Scan for the cell matching the given text and deliver its (X, Y) coordinate at center. 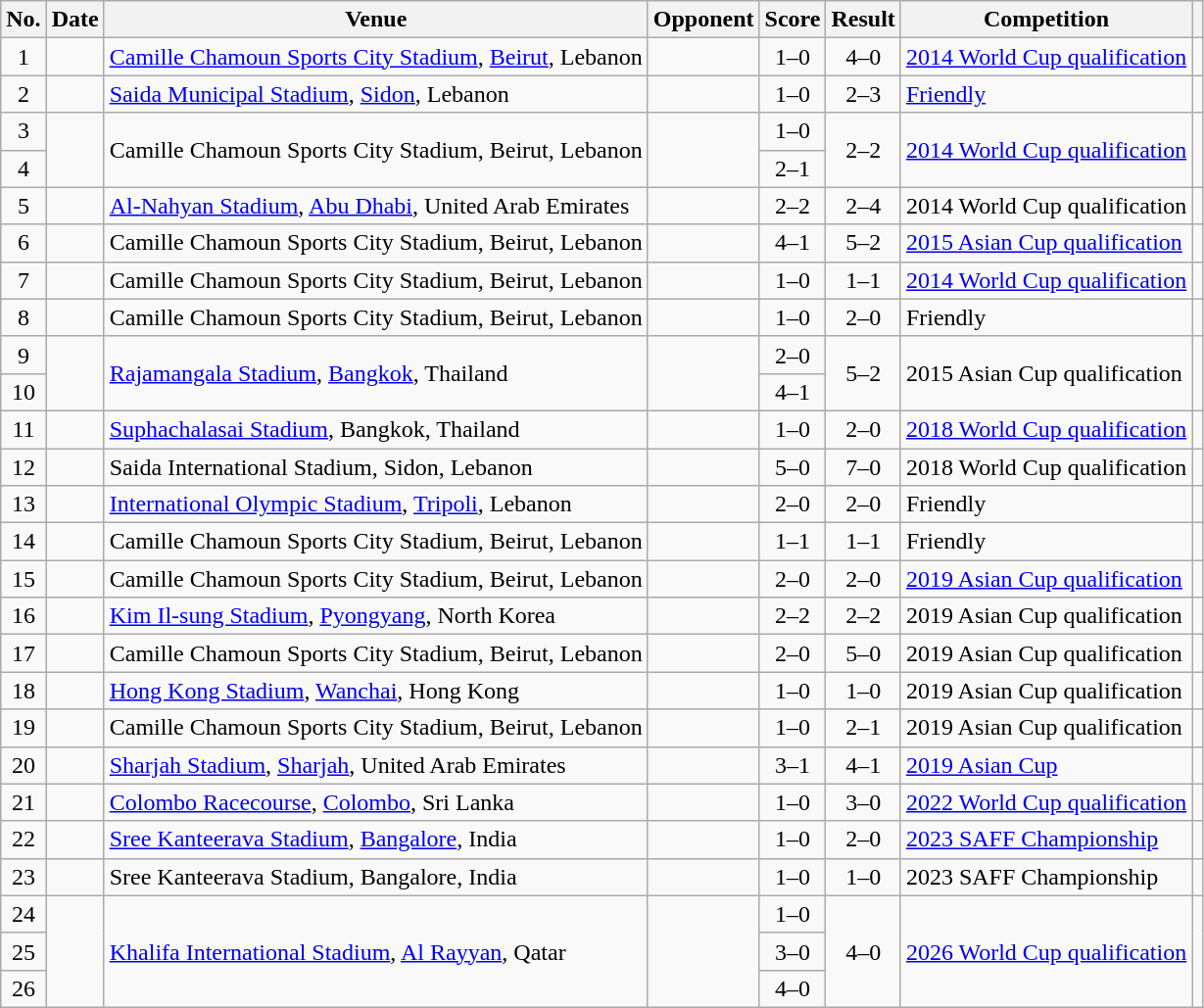
2–3 (863, 94)
Score (793, 20)
20 (24, 765)
Saida Municipal Stadium, Sidon, Lebanon (376, 94)
Saida International Stadium, Sidon, Lebanon (376, 467)
Suphachalasai Stadium, Bangkok, Thailand (376, 429)
Kim Il-sung Stadium, Pyongyang, North Korea (376, 616)
Rajamangala Stadium, Bangkok, Thailand (376, 373)
5 (24, 206)
24 (24, 914)
2–4 (863, 206)
2019 Asian Cup (1046, 765)
Opponent (703, 20)
7–0 (863, 467)
23 (24, 877)
17 (24, 653)
Competition (1046, 20)
18 (24, 691)
Result (863, 20)
Sharjah Stadium, Sharjah, United Arab Emirates (376, 765)
26 (24, 988)
19 (24, 728)
3–1 (793, 765)
Al-Nahyan Stadium, Abu Dhabi, United Arab Emirates (376, 206)
No. (24, 20)
11 (24, 429)
15 (24, 579)
3 (24, 131)
21 (24, 802)
25 (24, 951)
4 (24, 168)
Venue (376, 20)
International Olympic Stadium, Tripoli, Lebanon (376, 504)
6 (24, 243)
Khalifa International Stadium, Al Rayyan, Qatar (376, 951)
10 (24, 392)
13 (24, 504)
14 (24, 542)
Colombo Racecourse, Colombo, Sri Lanka (376, 802)
2022 World Cup qualification (1046, 802)
22 (24, 840)
16 (24, 616)
9 (24, 355)
1 (24, 57)
2026 World Cup qualification (1046, 951)
2 (24, 94)
Hong Kong Stadium, Wanchai, Hong Kong (376, 691)
Date (74, 20)
8 (24, 317)
12 (24, 467)
7 (24, 280)
